Find where the given text appears and provide that cell's center as [X, Y] coordinate. 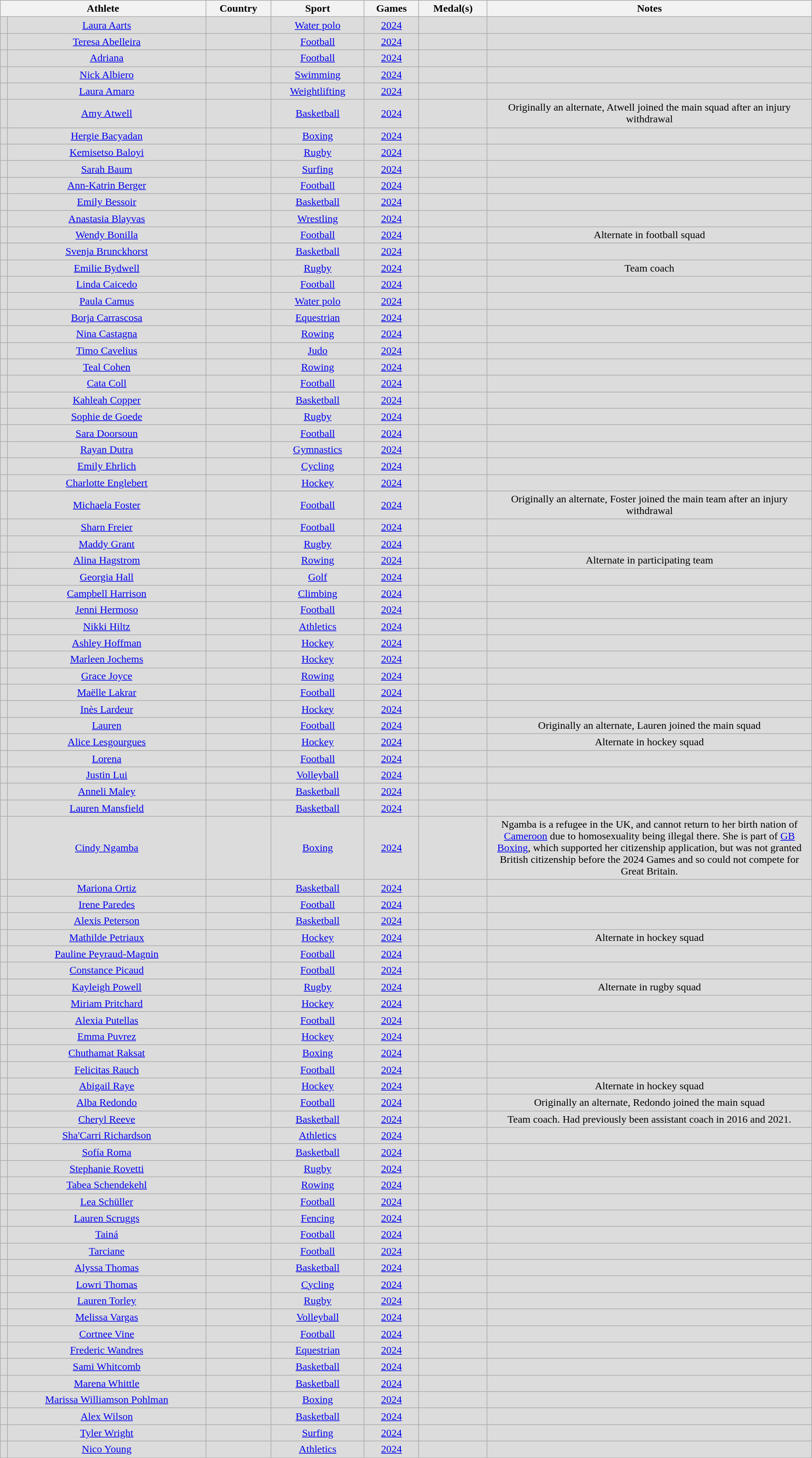
Chuthamat Raksat [107, 1053]
Lorena [107, 759]
Ashley Hoffman [107, 643]
Originally an alternate, Lauren joined the main squad [649, 725]
Sara Doorsoun [107, 433]
Jenni Hermoso [107, 610]
Alyssa Thomas [107, 1268]
Melissa Vargas [107, 1317]
Pauline Peyraud-Magnin [107, 954]
Anastasia Blayvas [107, 218]
Mathilde Petriaux [107, 937]
Notes [649, 9]
Tabea Schendekehl [107, 1185]
Nikki Hiltz [107, 626]
Cata Coll [107, 383]
Laura Aarts [107, 25]
Lowri Thomas [107, 1284]
Alexia Putellas [107, 1020]
Irene Paredes [107, 904]
Nico Young [107, 1449]
Emilie Bydwell [107, 268]
Lea Schüller [107, 1202]
Tarciane [107, 1251]
Games [391, 9]
Felicitas Rauch [107, 1069]
Cheryl Reeve [107, 1119]
Alba Redondo [107, 1103]
Kayleigh Powell [107, 987]
Marissa Williamson Pohlman [107, 1400]
Nina Castagna [107, 334]
Golf [318, 577]
Borja Carrascosa [107, 318]
Emily Bessoir [107, 202]
Michaela Foster [107, 505]
Alex Wilson [107, 1416]
Alice Lesgourgues [107, 742]
Constance Picaud [107, 970]
Wendy Bonilla [107, 235]
Tyler Wright [107, 1433]
Justin Lui [107, 775]
Ann-Katrin Berger [107, 185]
Team coach [649, 268]
Sharn Freier [107, 528]
Athlete [103, 9]
Frederic Wandres [107, 1350]
Marleen Jochems [107, 659]
Originally an alternate, Redondo joined the main squad [649, 1103]
Abigail Raye [107, 1086]
Sha'Carri Richardson [107, 1136]
Kemisetso Baloyi [107, 152]
Cindy Ngamba [107, 848]
Kahleah Copper [107, 400]
Timo Cavelius [107, 351]
Alternate in football squad [649, 235]
Georgia Hall [107, 577]
Medal(s) [453, 9]
Sami Whitcomb [107, 1367]
Mariona Ortiz [107, 888]
Wrestling [318, 218]
Rayan Dutra [107, 449]
Alternate in participating team [649, 560]
Tainá [107, 1235]
Hergie Bacyadan [107, 136]
Teresa Abelleira [107, 42]
Weightlifting [318, 91]
Stephanie Rovetti [107, 1169]
Sofía Roma [107, 1152]
Paula Camus [107, 301]
Adriana [107, 58]
Gymnastics [318, 449]
Nick Albiero [107, 75]
Alternate in rugby squad [649, 987]
Laura Amaro [107, 91]
Judo [318, 351]
Grace Joyce [107, 676]
Sport [318, 9]
Originally an alternate, Foster joined the main team after an injury withdrawal [649, 505]
Originally an alternate, Atwell joined the main squad after an injury withdrawal [649, 114]
Sarah Baum [107, 169]
Linda Caicedo [107, 285]
Anneli Maley [107, 792]
Emily Ehrlich [107, 466]
Charlotte Englebert [107, 483]
Lauren Mansfield [107, 808]
Cortnee Vine [107, 1334]
Inès Lardeur [107, 709]
Svenja Brunckhorst [107, 252]
Campbell Harrison [107, 593]
Climbing [318, 593]
Amy Atwell [107, 114]
Teal Cohen [107, 367]
Alina Hagstrom [107, 560]
Miriam Pritchard [107, 1003]
Maddy Grant [107, 544]
Lauren Torley [107, 1301]
Country [239, 9]
Marena Whittle [107, 1383]
Lauren Scruggs [107, 1218]
Alexis Peterson [107, 921]
Lauren [107, 725]
Swimming [318, 75]
Emma Puvrez [107, 1036]
Fencing [318, 1218]
Maëlle Lakrar [107, 692]
Sophie de Goede [107, 416]
Team coach. Had previously been assistant coach in 2016 and 2021. [649, 1119]
